Return [x, y] of the center of cell containing provided text 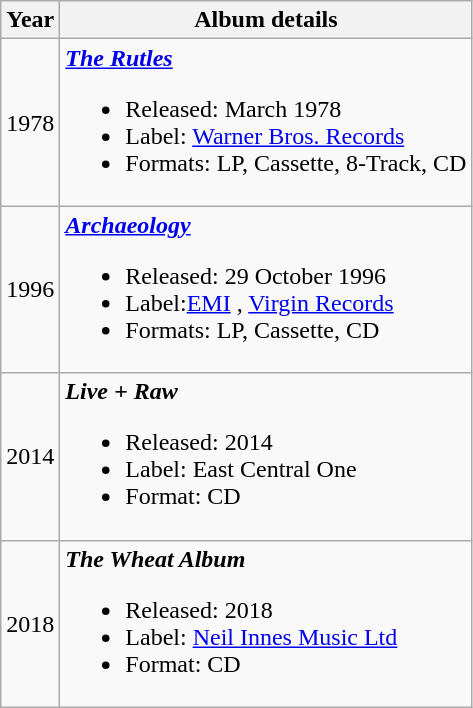
ArchaeologyReleased: 29 October 1996Label:EMI , Virgin Records Formats: LP, Cassette, CD [266, 290]
Live + RawReleased: 2014Label: East Central One Format: CD [266, 456]
Album details [266, 20]
1996 [30, 290]
2018 [30, 624]
The Wheat AlbumReleased: 2018Label: Neil Innes Music LtdFormat: CD [266, 624]
The RutlesReleased: March 1978Label: Warner Bros. Records Formats: LP, Cassette, 8-Track, CD [266, 122]
2014 [30, 456]
Year [30, 20]
1978 [30, 122]
